Determine the (x, y) coordinate at the center of the cell enclosing the given text.  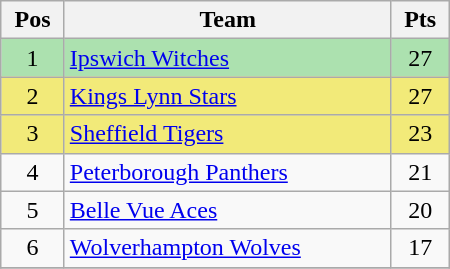
Kings Lynn Stars (228, 96)
Sheffield Tigers (228, 134)
21 (420, 172)
Peterborough Panthers (228, 172)
23 (420, 134)
17 (420, 248)
Belle Vue Aces (228, 210)
5 (33, 210)
6 (33, 248)
Pts (420, 20)
2 (33, 96)
3 (33, 134)
Pos (33, 20)
20 (420, 210)
Team (228, 20)
Ipswich Witches (228, 58)
Wolverhampton Wolves (228, 248)
4 (33, 172)
1 (33, 58)
